Return (X, Y) of the center of cell containing provided text 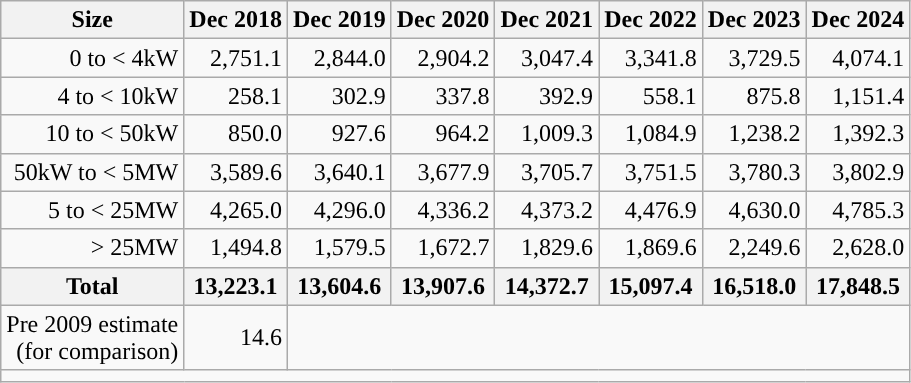
4,630.0 (754, 210)
4,373.2 (547, 210)
10 to < 50kW (92, 134)
2,249.6 (754, 248)
2,904.2 (443, 58)
3,780.3 (754, 172)
Pre 2009 estimate(for comparison) (92, 338)
392.9 (547, 96)
2,844.0 (339, 58)
Dec 2023 (754, 20)
Dec 2022 (651, 20)
1,084.9 (651, 134)
16,518.0 (754, 286)
1,869.6 (651, 248)
Dec 2020 (443, 20)
> 25MW (92, 248)
1,238.2 (754, 134)
4,265.0 (236, 210)
Dec 2019 (339, 20)
3,341.8 (651, 58)
1,829.6 (547, 248)
3,705.7 (547, 172)
15,097.4 (651, 286)
1,009.3 (547, 134)
1,672.7 (443, 248)
Dec 2018 (236, 20)
13,907.6 (443, 286)
3,729.5 (754, 58)
Dec 2024 (858, 20)
3,677.9 (443, 172)
4,476.9 (651, 210)
3,802.9 (858, 172)
4,296.0 (339, 210)
1,494.8 (236, 248)
4,785.3 (858, 210)
0 to < 4kW (92, 58)
4 to < 10kW (92, 96)
337.8 (443, 96)
3,640.1 (339, 172)
3,047.4 (547, 58)
14,372.7 (547, 286)
2,751.1 (236, 58)
Total (92, 286)
964.2 (443, 134)
5 to < 25MW (92, 210)
850.0 (236, 134)
558.1 (651, 96)
258.1 (236, 96)
875.8 (754, 96)
1,392.3 (858, 134)
3,751.5 (651, 172)
50kW to < 5MW (92, 172)
1,151.4 (858, 96)
13,223.1 (236, 286)
Size (92, 20)
14.6 (236, 338)
3,589.6 (236, 172)
1,579.5 (339, 248)
302.9 (339, 96)
13,604.6 (339, 286)
4,336.2 (443, 210)
2,628.0 (858, 248)
927.6 (339, 134)
Dec 2021 (547, 20)
17,848.5 (858, 286)
4,074.1 (858, 58)
